Search for the cell housing the specified text and yield its (x, y) center coordinate. 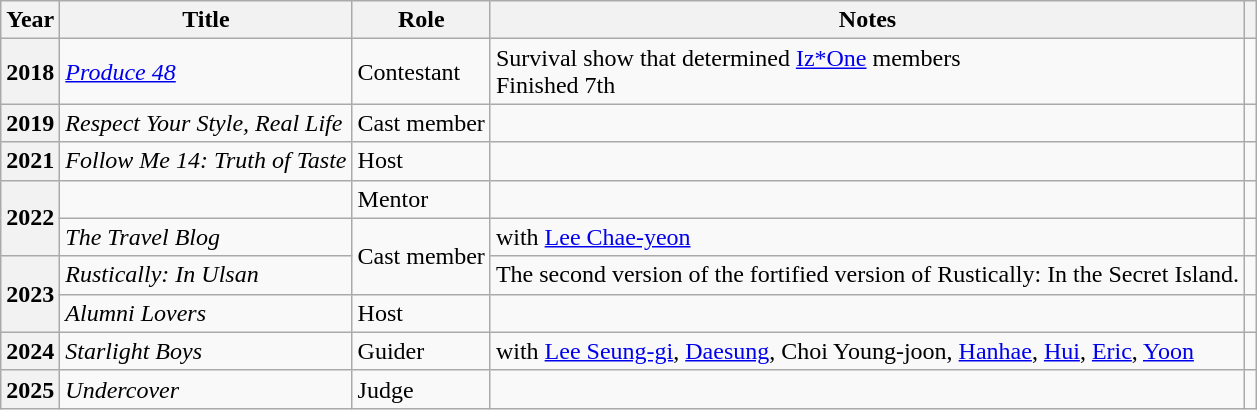
Undercover (206, 389)
with Lee Chae-yeon (867, 237)
Follow Me 14: Truth of Taste (206, 161)
2023 (30, 294)
Produce 48 (206, 72)
Year (30, 20)
Guider (421, 351)
Alumni Lovers (206, 313)
2021 (30, 161)
Rustically: In Ulsan (206, 275)
Title (206, 20)
with Lee Seung-gi, Daesung, Choi Young-joon, Hanhae, Hui, Eric, Yoon (867, 351)
2024 (30, 351)
2022 (30, 218)
Judge (421, 389)
Survival show that determined Iz*One membersFinished 7th (867, 72)
The Travel Blog (206, 237)
Starlight Boys (206, 351)
Notes (867, 20)
Role (421, 20)
The second version of the fortified version of Rustically: In the Secret Island. (867, 275)
2025 (30, 389)
Respect Your Style, Real Life (206, 123)
2018 (30, 72)
Contestant (421, 72)
2019 (30, 123)
Mentor (421, 199)
